For the text-containing cell, return its midpoint in [x, y] coordinate format. 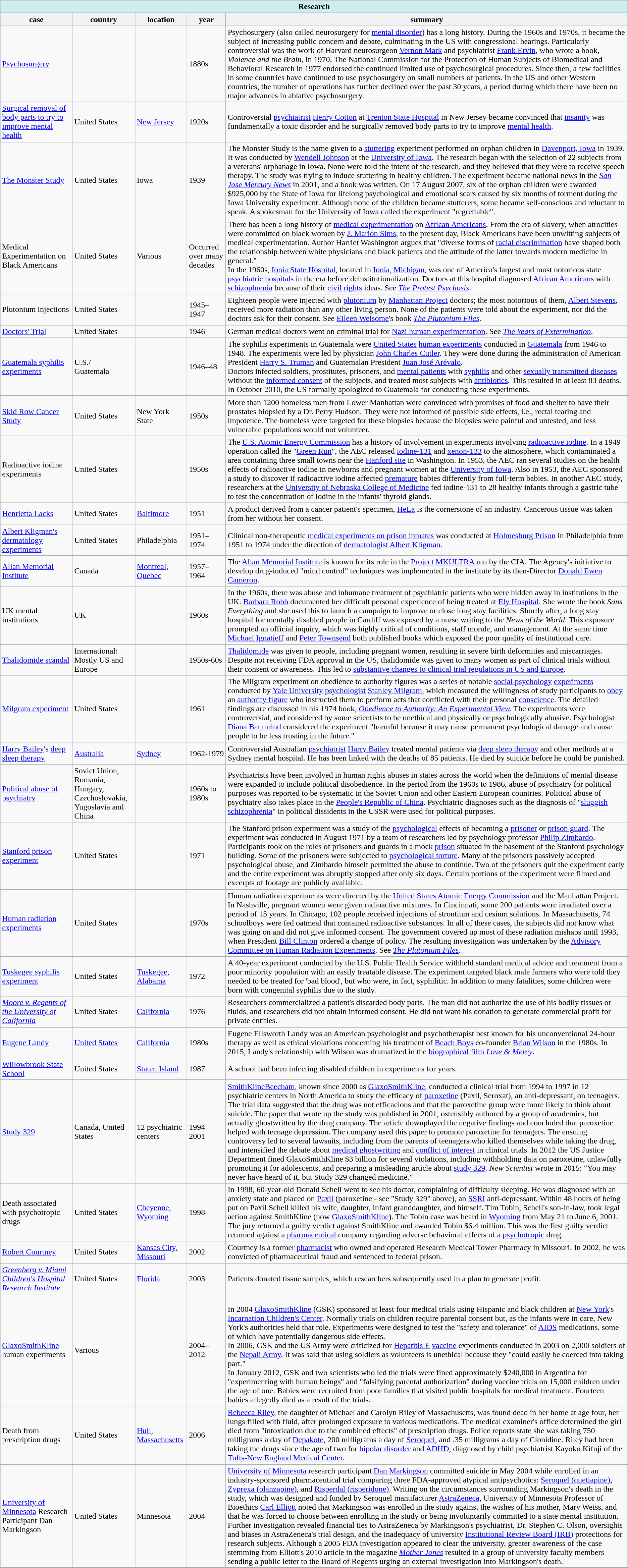
Death associated with psychotropic drugs [36, 1212]
Henrietta Lacks [36, 514]
1951 [207, 514]
Radioactive iodine experiments [36, 469]
1951–1974 [207, 540]
2006 [207, 1435]
1957–1964 [207, 571]
Kansas City, Missouri [161, 1252]
GlaxoSmithKline human experiments [36, 1350]
A school had been infecting disabled children in experiments for years. [427, 1069]
Plutonium injections [36, 310]
1970s [207, 923]
1994–2001 [207, 1131]
Stanford prison experiment [36, 856]
Thalidomide scandal [36, 660]
1987 [207, 1069]
1976 [207, 1012]
The Monster Study [36, 180]
UK mental institutions [36, 616]
1945–1947 [207, 310]
Tuskegee syphilis experiment [36, 976]
Psychosurgery [36, 64]
1920s [207, 122]
Australia [104, 753]
1998 [207, 1212]
Iowa [161, 180]
Florida [161, 1278]
German medical doctors went on criminal trial for Nazi human experimentation. See The Years of Extermination. [427, 331]
Soviet Union, Romania, Hungary, Czechoslovakia, Yugoslavia and China [104, 793]
1961 [207, 709]
U.S./Guatemala [104, 367]
New York State [161, 416]
1962-1979 [207, 753]
2004–2012 [207, 1350]
Hull, Massachusetts [161, 1435]
Moore v. Regents of the University of California [36, 1012]
Patients donated tissue samples, which researchers subsequently used in a plan to generate profit. [427, 1278]
UK [104, 616]
Cheyenne, Wyoming [161, 1212]
Guatemala syphilis experiments [36, 367]
1972 [207, 976]
12 psychiatric centers [161, 1131]
1950s-60s [207, 660]
1971 [207, 856]
Robert Courtney [36, 1252]
country [104, 19]
2003 [207, 1278]
Study 329 [36, 1131]
Minnesota [161, 1516]
International: Mostly US and Europe [104, 660]
case [36, 19]
Surgical removal of body parts to try to improve mental health [36, 122]
Greenberg v. Miami Children's Hospital Research Institute [36, 1278]
2004 [207, 1516]
summary [427, 19]
1946–48 [207, 367]
Human radiation experiments [36, 923]
Skid Row Cancer Study [36, 416]
Milgram experiment [36, 709]
1939 [207, 180]
Philadelphia [161, 540]
Allan Memorial Institute [36, 571]
Sydney [161, 753]
Staten Island [161, 1069]
Willowbrook State School [36, 1069]
Occurred over many decades [207, 256]
University of Minnesota Research Participant Dan Markingson [36, 1516]
1980s [207, 1043]
Tuskegee, Alabama [161, 976]
Doctors' Trial [36, 331]
Research [314, 7]
1960s to 1980s [207, 793]
New Jersey [161, 122]
year [207, 19]
1960s [207, 616]
Baltimore [161, 514]
1880s [207, 64]
Albert Kligman's dermatology experiments [36, 540]
1946 [207, 331]
Canada [104, 571]
Montreal, Quebec [161, 571]
Political abuse of psychiatry [36, 793]
A product derived from a cancer patient's specimen, HeLa is the cornerstone of an industry. Cancerous tissue was taken from her without her consent. [427, 514]
location [161, 19]
Harry Bailey's deep sleep therapy [36, 753]
Death from prescription drugs [36, 1435]
Medical Experimentation on Black Americans [36, 256]
Eugene Landy [36, 1043]
Canada, United States [104, 1131]
2002 [207, 1252]
